Identify which cell holds the provided text, then report its [X, Y] central coordinate. 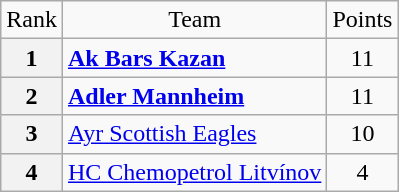
10 [362, 134]
1 [32, 58]
Points [362, 20]
HC Chemopetrol Litvínov [194, 172]
3 [32, 134]
2 [32, 96]
Ayr Scottish Eagles [194, 134]
Adler Mannheim [194, 96]
Team [194, 20]
Ak Bars Kazan [194, 58]
Rank [32, 20]
